Extract the (X, Y) coordinate from the center of the cell holding the provided text.  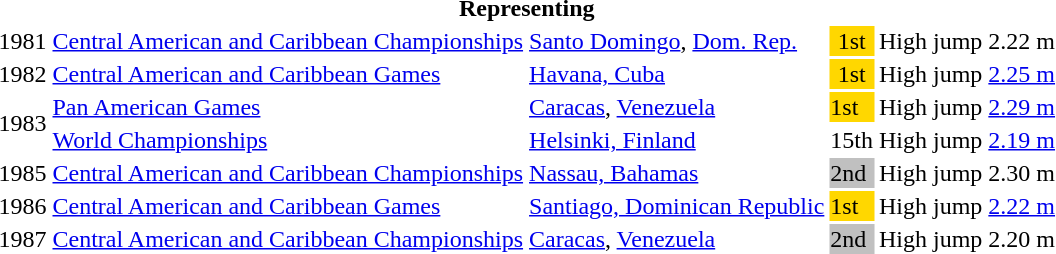
Nassau, Bahamas (677, 173)
Havana, Cuba (677, 74)
Pan American Games (288, 107)
World Championships (288, 140)
Helsinki, Finland (677, 140)
Santiago, Dominican Republic (677, 206)
Santo Domingo, Dom. Rep. (677, 41)
15th (852, 140)
